Determine the [X, Y] coordinate at the center of the cell enclosing the given text.  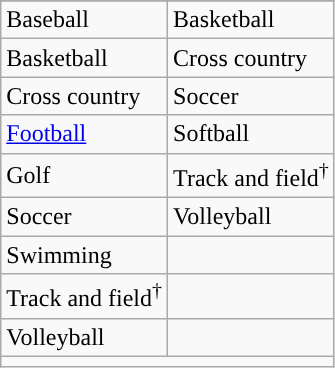
Football [84, 134]
Swimming [84, 255]
Golf [84, 176]
Softball [252, 134]
Baseball [84, 20]
